Identify which cell holds the provided text, then report its (x, y) central coordinate. 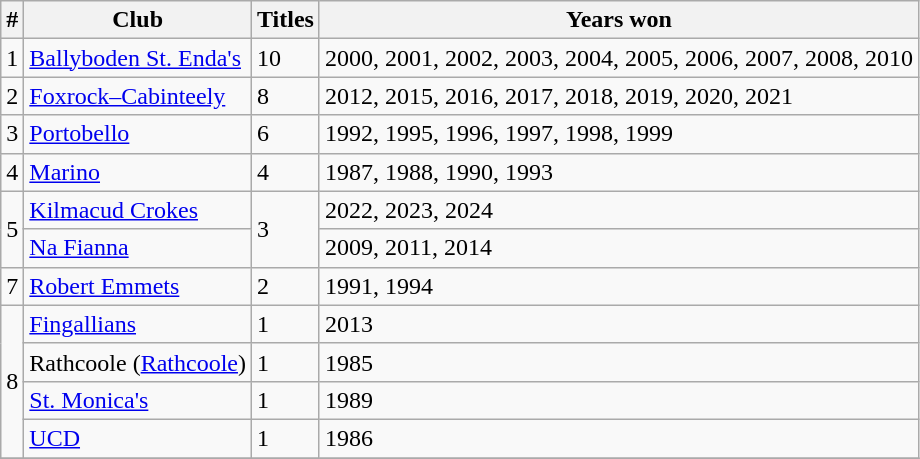
5 (12, 229)
2000, 2001, 2002, 2003, 2004, 2005, 2006, 2007, 2008, 2010 (618, 58)
Club (138, 20)
7 (12, 286)
Portobello (138, 134)
10 (285, 58)
Titles (285, 20)
1985 (618, 362)
1987, 1988, 1990, 1993 (618, 172)
Rathcoole (Rathcoole) (138, 362)
2009, 2011, 2014 (618, 248)
1989 (618, 400)
Marino (138, 172)
Na Fianna (138, 248)
2022, 2023, 2024 (618, 210)
Kilmacud Crokes (138, 210)
6 (285, 134)
1986 (618, 438)
2012, 2015, 2016, 2017, 2018, 2019, 2020, 2021 (618, 96)
Years won (618, 20)
1992, 1995, 1996, 1997, 1998, 1999 (618, 134)
# (12, 20)
Ballyboden St. Enda's (138, 58)
2013 (618, 324)
UCD (138, 438)
1991, 1994 (618, 286)
Fingallians (138, 324)
St. Monica's (138, 400)
Foxrock–Cabinteely (138, 96)
Robert Emmets (138, 286)
